Capture the cell that displays the provided text and extract its [x, y] central coordinate. 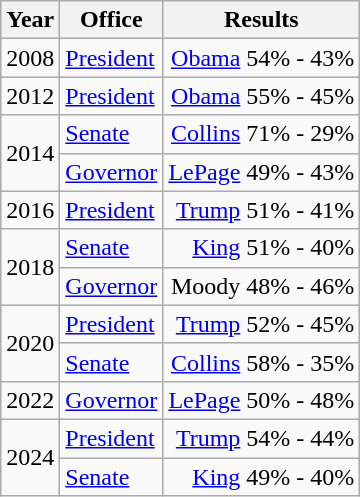
2018 [30, 267]
King 51% - 40% [262, 248]
2008 [30, 58]
LePage 50% - 48% [262, 400]
Collins 58% - 35% [262, 362]
Obama 55% - 45% [262, 96]
Results [262, 20]
Collins 71% - 29% [262, 134]
2024 [30, 457]
Trump 52% - 45% [262, 324]
2014 [30, 153]
Trump 54% - 44% [262, 438]
King 49% - 40% [262, 477]
2016 [30, 210]
Year [30, 20]
Obama 54% - 43% [262, 58]
Trump 51% - 41% [262, 210]
Office [112, 20]
2022 [30, 400]
2020 [30, 343]
LePage 49% - 43% [262, 172]
Moody 48% - 46% [262, 286]
2012 [30, 96]
